Return the (x, y) coordinate for the center point of the cell that contains the specified text.  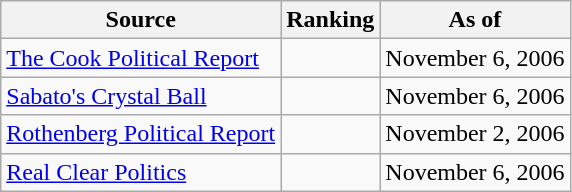
Sabato's Crystal Ball (141, 96)
The Cook Political Report (141, 58)
Source (141, 20)
Real Clear Politics (141, 172)
November 2, 2006 (475, 134)
Ranking (330, 20)
Rothenberg Political Report (141, 134)
As of (475, 20)
